Pinpoint the cell where the given text exists, returning its [X, Y] midpoint coordinate. 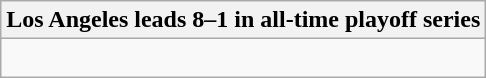
Los Angeles leads 8–1 in all-time playoff series [244, 20]
